Capture the cell that displays the provided text and extract its (x, y) central coordinate. 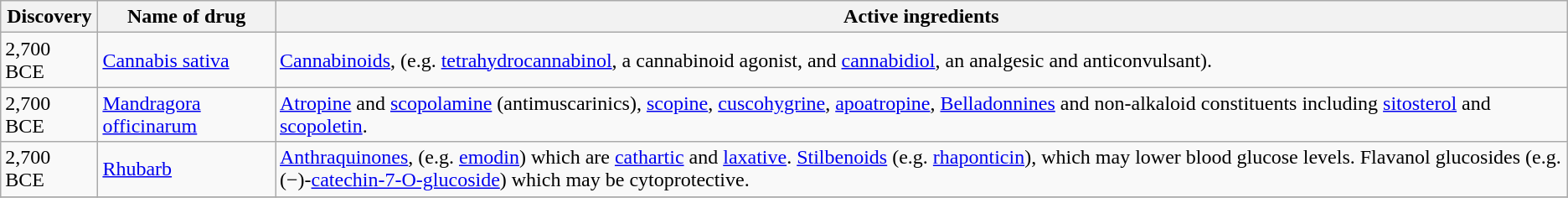
Mandragora officinarum (187, 114)
Discovery (49, 17)
Cannabinoids, (e.g. tetrahydrocannabinol, a cannabinoid agonist, and cannabidiol, an analgesic and anticonvulsant). (921, 60)
Name of drug (187, 17)
Rhubarb (187, 169)
Active ingredients (921, 17)
Cannabis sativa (187, 60)
